Scan for the cell matching the given text and deliver its [X, Y] coordinate at center. 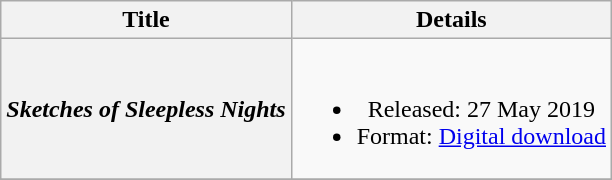
Released: 27 May 2019Format: Digital download [451, 109]
Sketches of Sleepless Nights [146, 109]
Details [451, 20]
Title [146, 20]
